Search for the cell housing the specified text and yield its [x, y] center coordinate. 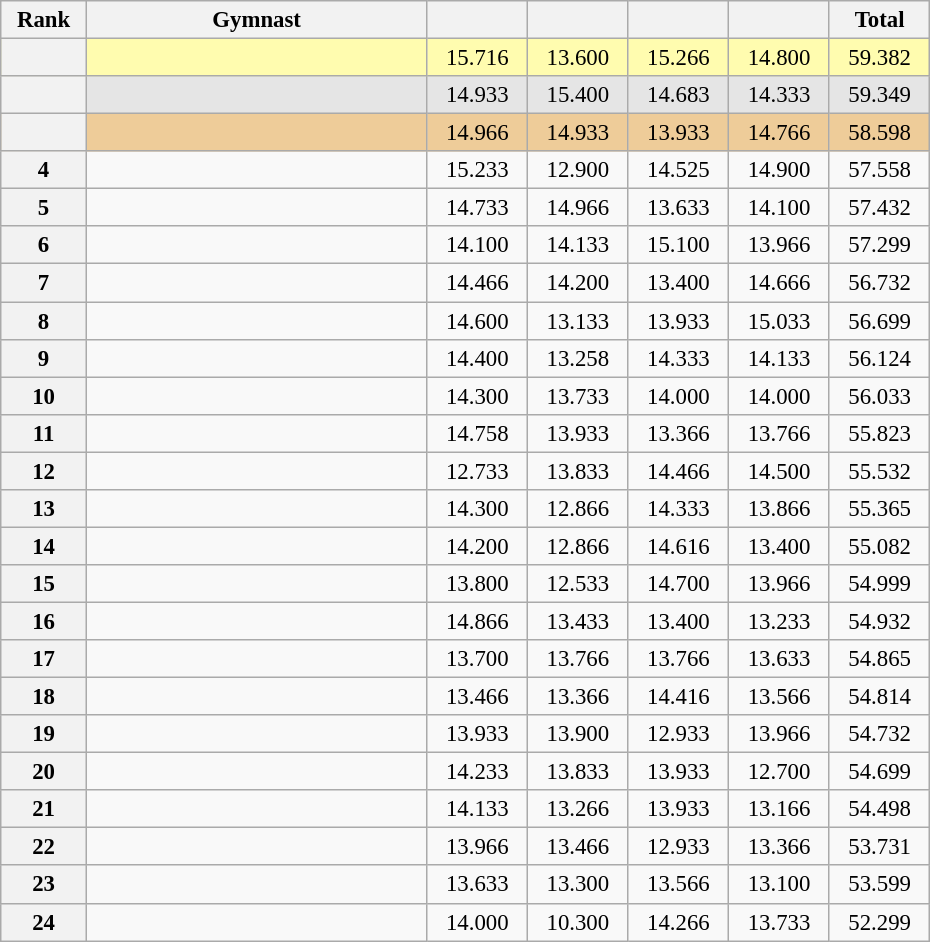
54.999 [880, 584]
13.233 [780, 621]
14.766 [780, 133]
14.600 [478, 321]
14.525 [678, 170]
54.865 [880, 659]
14.683 [678, 95]
53.731 [880, 847]
13.700 [478, 659]
13.258 [578, 358]
Gymnast [256, 20]
13.300 [578, 885]
9 [44, 358]
12.533 [578, 584]
Rank [44, 20]
54.932 [880, 621]
10 [44, 396]
22 [44, 847]
4 [44, 170]
14.733 [478, 208]
55.532 [880, 471]
13.800 [478, 584]
12.900 [578, 170]
6 [44, 245]
13.166 [780, 809]
17 [44, 659]
13.600 [578, 58]
56.732 [880, 283]
13.433 [578, 621]
13.100 [780, 885]
18 [44, 697]
52.299 [880, 922]
14.900 [780, 170]
15.266 [678, 58]
57.558 [880, 170]
24 [44, 922]
57.432 [880, 208]
59.349 [880, 95]
14 [44, 546]
15.716 [478, 58]
14.416 [678, 697]
7 [44, 283]
54.732 [880, 734]
14.800 [780, 58]
56.124 [880, 358]
58.598 [880, 133]
14.700 [678, 584]
59.382 [880, 58]
19 [44, 734]
56.699 [880, 321]
55.365 [880, 509]
13.266 [578, 809]
12 [44, 471]
13.866 [780, 509]
13.900 [578, 734]
Total [880, 20]
20 [44, 772]
16 [44, 621]
12.700 [780, 772]
21 [44, 809]
56.033 [880, 396]
14.758 [478, 433]
54.814 [880, 697]
54.699 [880, 772]
15.400 [578, 95]
55.082 [880, 546]
57.299 [880, 245]
5 [44, 208]
55.823 [880, 433]
23 [44, 885]
14.616 [678, 546]
54.498 [880, 809]
15.100 [678, 245]
14.866 [478, 621]
13 [44, 509]
14.500 [780, 471]
14.233 [478, 772]
15.033 [780, 321]
13.133 [578, 321]
15 [44, 584]
14.400 [478, 358]
14.666 [780, 283]
14.266 [678, 922]
8 [44, 321]
11 [44, 433]
12.733 [478, 471]
53.599 [880, 885]
15.233 [478, 170]
10.300 [578, 922]
